Pinpoint the cell where the given text exists, returning its (X, Y) midpoint coordinate. 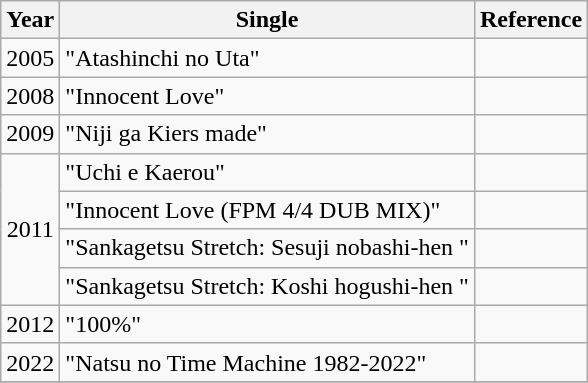
2011 (30, 229)
"Uchi e Kaerou" (268, 172)
2009 (30, 134)
Single (268, 20)
"Natsu no Time Machine 1982-2022" (268, 362)
"Atashinchi no Uta" (268, 58)
"Niji ga Kiers made" (268, 134)
"Innocent Love (FPM 4/4 DUB MIX)" (268, 210)
2008 (30, 96)
"Sankagetsu Stretch: Koshi hogushi-hen " (268, 286)
"Sankagetsu Stretch: Sesuji nobashi-hen " (268, 248)
Year (30, 20)
Reference (530, 20)
2022 (30, 362)
2012 (30, 324)
2005 (30, 58)
"Innocent Love" (268, 96)
"100%" (268, 324)
